Provide the (x, y) coordinate of the cell's center where the given text is located.  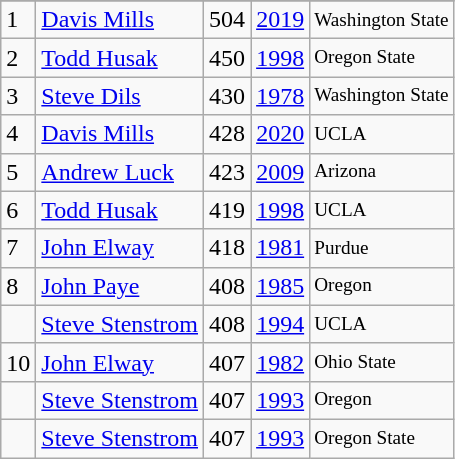
8 (18, 286)
7 (18, 248)
450 (228, 58)
3 (18, 96)
Ohio State (382, 362)
6 (18, 210)
10 (18, 362)
John Paye (120, 286)
5 (18, 172)
1 (18, 20)
423 (228, 172)
1985 (280, 286)
Steve Dils (120, 96)
2009 (280, 172)
504 (228, 20)
419 (228, 210)
430 (228, 96)
4 (18, 134)
2019 (280, 20)
2020 (280, 134)
1978 (280, 96)
1982 (280, 362)
2 (18, 58)
Purdue (382, 248)
1994 (280, 324)
Andrew Luck (120, 172)
428 (228, 134)
1981 (280, 248)
418 (228, 248)
Arizona (382, 172)
